Return the [x, y] coordinate for the center point of the cell that contains the specified text.  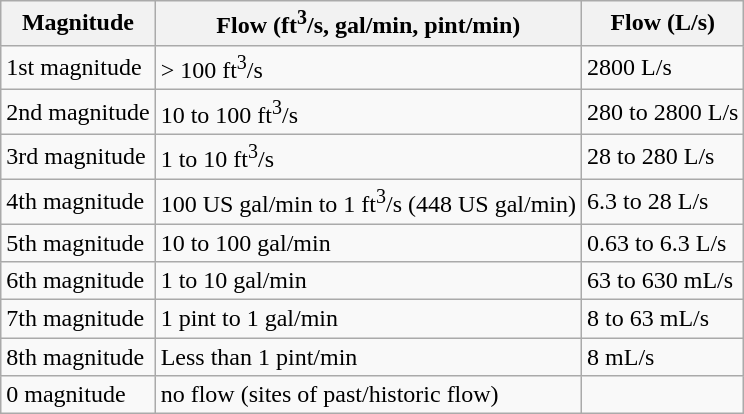
8 mL/s [663, 357]
7th magnitude [78, 319]
Less than 1 pint/min [368, 357]
4th magnitude [78, 202]
0 magnitude [78, 395]
> 100 ft3/s [368, 68]
6th magnitude [78, 281]
6.3 to 28 L/s [663, 202]
3rd magnitude [78, 156]
no flow (sites of past/historic flow) [368, 395]
Flow (ft3/s, gal/min, pint/min) [368, 24]
2nd magnitude [78, 112]
8th magnitude [78, 357]
1 to 10 ft3/s [368, 156]
100 US gal/min to 1 ft3/s (448 US gal/min) [368, 202]
10 to 100 gal/min [368, 243]
Magnitude [78, 24]
Flow (L/s) [663, 24]
1 to 10 gal/min [368, 281]
2800 L/s [663, 68]
10 to 100 ft3/s [368, 112]
1 pint to 1 gal/min [368, 319]
28 to 280 L/s [663, 156]
1st magnitude [78, 68]
5th magnitude [78, 243]
63 to 630 mL/s [663, 281]
8 to 63 mL/s [663, 319]
0.63 to 6.3 L/s [663, 243]
280 to 2800 L/s [663, 112]
